Capture the cell that displays the provided text and extract its [X, Y] central coordinate. 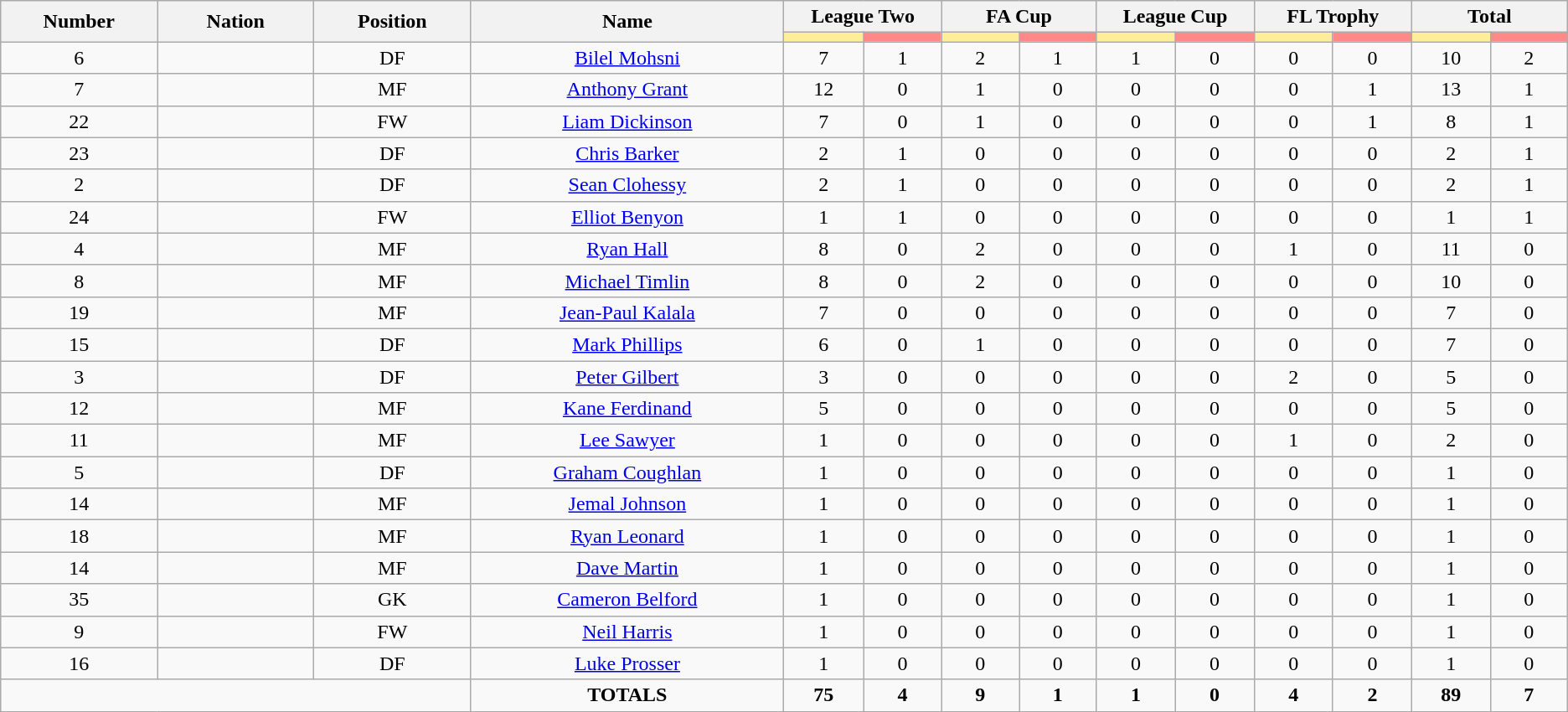
Elliot Benyon [627, 217]
Neil Harris [627, 632]
TOTALS [627, 695]
23 [79, 153]
Liam Dickinson [627, 121]
19 [79, 312]
16 [79, 663]
Chris Barker [627, 153]
Total [1489, 17]
Dave Martin [627, 568]
Graham Coughlan [627, 472]
89 [1451, 695]
Kane Ferdinand [627, 409]
Nation [236, 22]
League Cup [1175, 17]
Name [627, 22]
Number [79, 22]
Peter Gilbert [627, 376]
GK [392, 600]
Jemal Johnson [627, 504]
Ryan Leonard [627, 536]
Lee Sawyer [627, 441]
Anthony Grant [627, 90]
Jean-Paul Kalala [627, 312]
League Two [863, 17]
Ryan Hall [627, 249]
FA Cup [1019, 17]
Sean Clohessy [627, 185]
Position [392, 22]
75 [824, 695]
Luke Prosser [627, 663]
13 [1451, 90]
22 [79, 121]
Mark Phillips [627, 344]
FL Trophy [1333, 17]
Michael Timlin [627, 281]
35 [79, 600]
18 [79, 536]
Bilel Mohsni [627, 58]
15 [79, 344]
Cameron Belford [627, 600]
24 [79, 217]
